For the text-containing cell, return its midpoint in (X, Y) coordinate format. 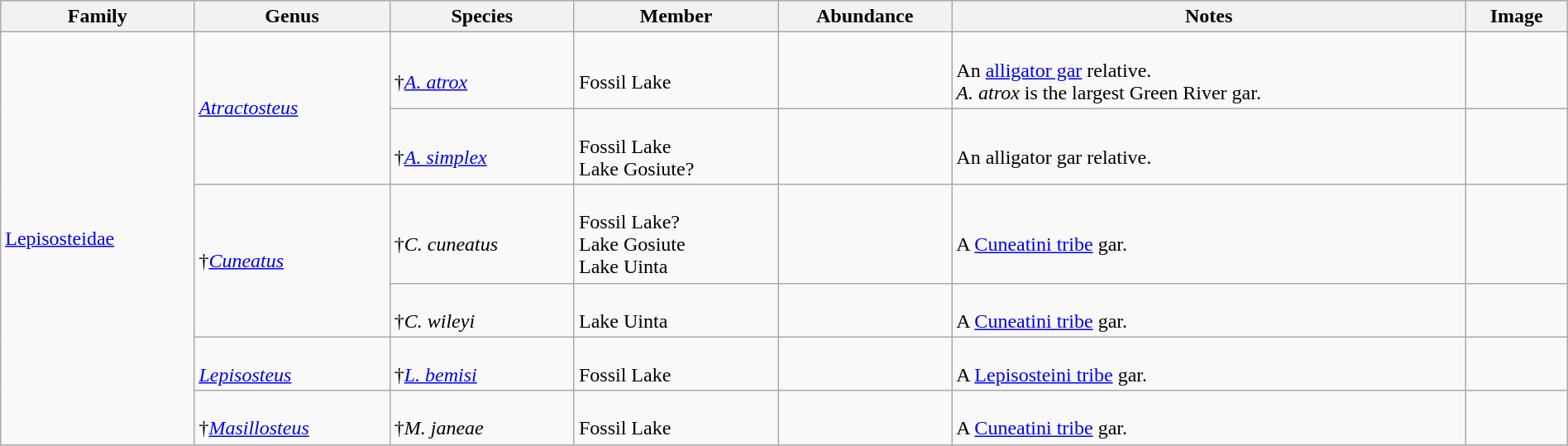
Fossil Lake? Lake Gosiute Lake Uinta (676, 233)
†L. bemisi (481, 364)
Notes (1209, 17)
Lepisosteus (292, 364)
†Cuneatus (292, 261)
Lake Uinta (676, 309)
†M. janeae (481, 417)
Abundance (865, 17)
An alligator gar relative. (1209, 146)
†A. simplex (481, 146)
An alligator gar relative.A. atrox is the largest Green River gar. (1209, 70)
†C. wileyi (481, 309)
Image (1517, 17)
Family (98, 17)
Lepisosteidae (98, 238)
A Lepisosteini tribe gar. (1209, 364)
Atractosteus (292, 108)
†C. cuneatus (481, 233)
Member (676, 17)
†A. atrox (481, 70)
Genus (292, 17)
Fossil Lake Lake Gosiute? (676, 146)
Species (481, 17)
†Masillosteus (292, 417)
